For the text-containing cell, return its midpoint in [x, y] coordinate format. 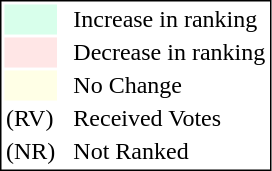
(RV) [30, 119]
No Change [170, 85]
(NR) [30, 151]
Increase in ranking [170, 19]
Received Votes [170, 119]
Not Ranked [170, 151]
Decrease in ranking [170, 53]
